Pinpoint the cell where the given text exists, returning its (X, Y) midpoint coordinate. 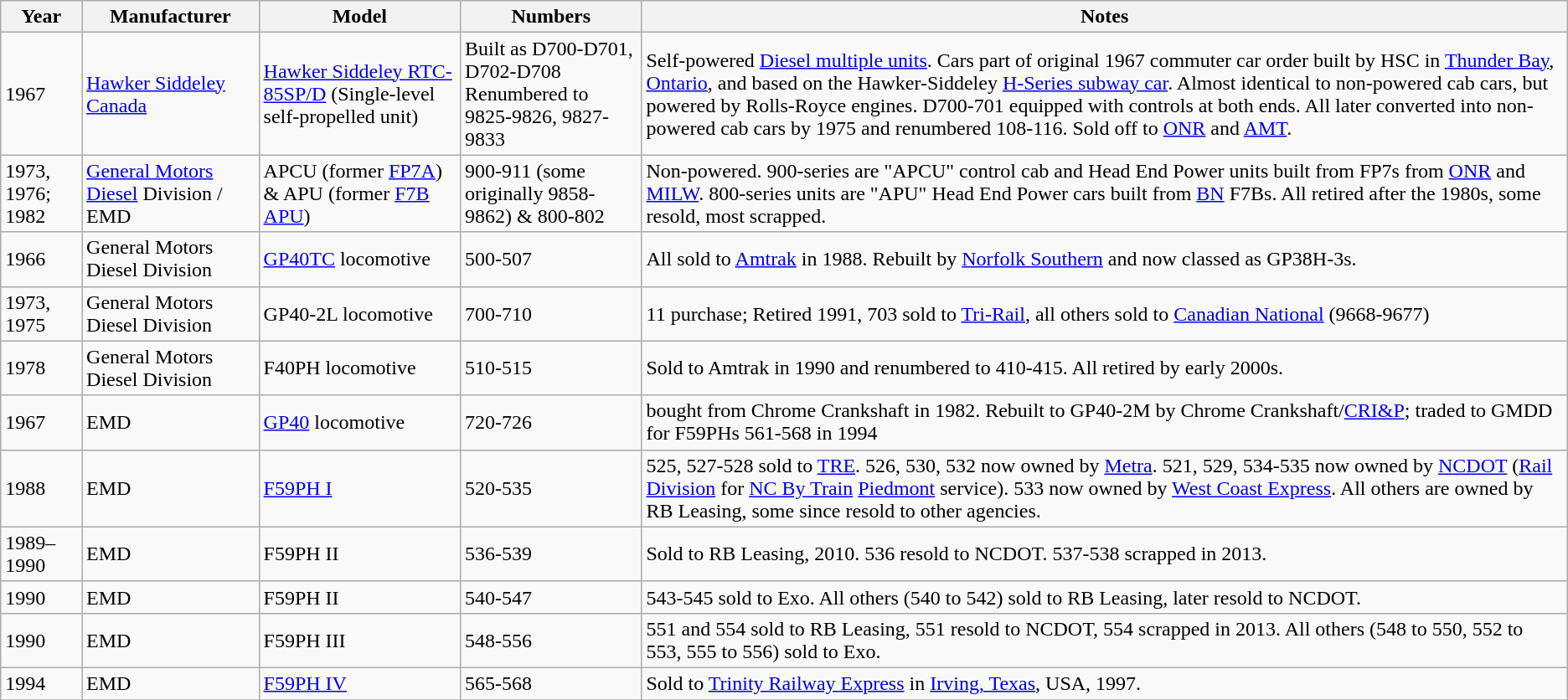
500-507 (551, 260)
Notes (1104, 17)
1994 (42, 683)
1973, 1976; 1982 (42, 193)
GP40 locomotive (360, 422)
Hawker Siddeley Canada (171, 94)
720-726 (551, 422)
F59PH I (360, 488)
536-539 (551, 554)
510-515 (551, 368)
1989–1990 (42, 554)
700-710 (551, 313)
540-547 (551, 597)
11 purchase; Retired 1991, 703 sold to Tri-Rail, all others sold to Canadian National (9668-9677) (1104, 313)
bought from Chrome Crankshaft in 1982. Rebuilt to GP40-2M by Chrome Crankshaft/CRI&P; traded to GMDD for F59PHs 561-568 in 1994 (1104, 422)
General Motors Diesel Division / EMD (171, 193)
Sold to RB Leasing, 2010. 536 resold to NCDOT. 537-538 scrapped in 2013. (1104, 554)
F40PH locomotive (360, 368)
APCU (former FP7A) & APU (former F7B APU) (360, 193)
Manufacturer (171, 17)
543-545 sold to Exo. All others (540 to 542) sold to RB Leasing, later resold to NCDOT. (1104, 597)
GP40-2L locomotive (360, 313)
1988 (42, 488)
1966 (42, 260)
Model (360, 17)
548-556 (551, 640)
F59PH IV (360, 683)
F59PH III (360, 640)
Numbers (551, 17)
All sold to Amtrak in 1988. Rebuilt by Norfolk Southern and now classed as GP38H-3s. (1104, 260)
GP40TC locomotive (360, 260)
551 and 554 sold to RB Leasing, 551 resold to NCDOT, 554 scrapped in 2013. All others (548 to 550, 552 to 553, 555 to 556) sold to Exo. (1104, 640)
565-568 (551, 683)
Sold to Amtrak in 1990 and renumbered to 410-415. All retired by early 2000s. (1104, 368)
520-535 (551, 488)
Year (42, 17)
Sold to Trinity Railway Express in Irving, Texas, USA, 1997. (1104, 683)
Built as D700-D701, D702-D708Renumbered to 9825-9826, 9827-9833 (551, 94)
1978 (42, 368)
1973, 1975 (42, 313)
900-911 (some originally 9858-9862) & 800-802 (551, 193)
Hawker Siddeley RTC-85SP/D (Single-level self-propelled unit) (360, 94)
